Determine the [X, Y] coordinate at the center of the cell enclosing the given text.  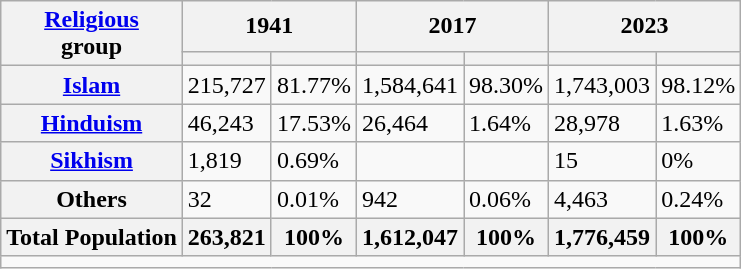
28,978 [602, 123]
2023 [645, 26]
263,821 [226, 237]
2017 [452, 26]
15 [602, 161]
942 [410, 199]
1.63% [698, 123]
Others [92, 199]
98.12% [698, 85]
1941 [269, 26]
Hinduism [92, 123]
46,243 [226, 123]
Total Population [92, 237]
0.01% [314, 199]
26,464 [410, 123]
0.24% [698, 199]
0.06% [506, 199]
215,727 [226, 85]
1,776,459 [602, 237]
1,819 [226, 161]
17.53% [314, 123]
Islam [92, 85]
0% [698, 161]
Sikhism [92, 161]
1,612,047 [410, 237]
1,584,641 [410, 85]
1,743,003 [602, 85]
1.64% [506, 123]
32 [226, 199]
4,463 [602, 199]
98.30% [506, 85]
Religiousgroup [92, 34]
81.77% [314, 85]
0.69% [314, 161]
